Find where the given text appears and provide that cell's center as (X, Y) coordinate. 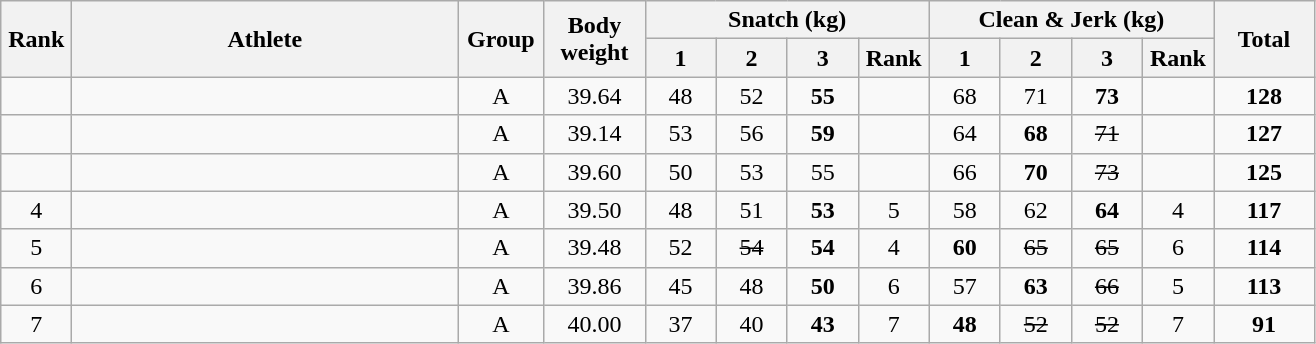
40.00 (594, 324)
114 (1264, 248)
39.64 (594, 96)
Clean & Jerk (kg) (1071, 20)
Group (501, 39)
70 (1036, 172)
37 (680, 324)
45 (680, 286)
62 (1036, 210)
56 (752, 134)
39.60 (594, 172)
39.86 (594, 286)
39.14 (594, 134)
113 (1264, 286)
58 (964, 210)
51 (752, 210)
57 (964, 286)
128 (1264, 96)
39.50 (594, 210)
40 (752, 324)
43 (822, 324)
Athlete (265, 39)
117 (1264, 210)
125 (1264, 172)
Total (1264, 39)
127 (1264, 134)
Body weight (594, 39)
63 (1036, 286)
39.48 (594, 248)
91 (1264, 324)
59 (822, 134)
Snatch (kg) (787, 20)
60 (964, 248)
